Detect which cell encompasses the target text, then output its (x, y) center coordinate. 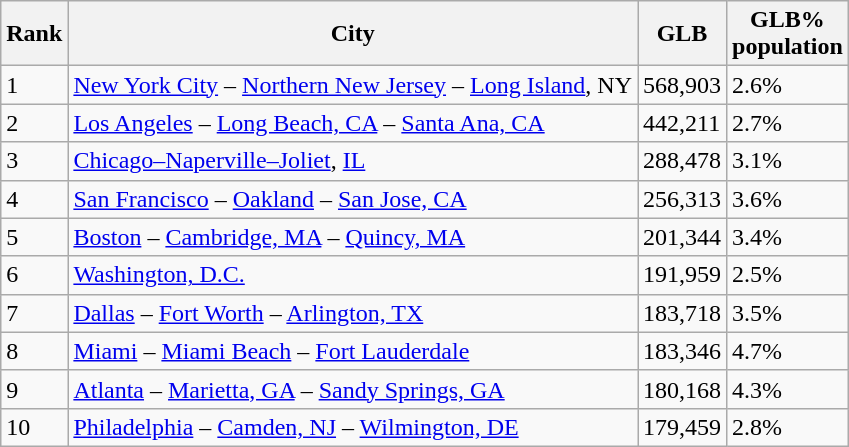
Atlanta – Marietta, GA – Sandy Springs, GA (353, 389)
442,211 (682, 123)
Dallas – Fort Worth – Arlington, TX (353, 313)
180,168 (682, 389)
Philadelphia – Camden, NJ – Wilmington, DE (353, 427)
3.6% (788, 199)
2 (34, 123)
179,459 (682, 427)
288,478 (682, 161)
256,313 (682, 199)
Rank (34, 34)
4.3% (788, 389)
Miami – Miami Beach – Fort Lauderdale (353, 351)
4.7% (788, 351)
7 (34, 313)
10 (34, 427)
2.8% (788, 427)
San Francisco – Oakland – San Jose, CA (353, 199)
Washington, D.C. (353, 275)
201,344 (682, 237)
183,718 (682, 313)
6 (34, 275)
3.4% (788, 237)
3.5% (788, 313)
GLB (682, 34)
1 (34, 85)
New York City – Northern New Jersey – Long Island, NY (353, 85)
5 (34, 237)
4 (34, 199)
3.1% (788, 161)
2.7% (788, 123)
8 (34, 351)
Boston – Cambridge, MA – Quincy, MA (353, 237)
183,346 (682, 351)
2.6% (788, 85)
City (353, 34)
Los Angeles – Long Beach, CA – Santa Ana, CA (353, 123)
9 (34, 389)
Chicago–Naperville–Joliet, IL (353, 161)
568,903 (682, 85)
191,959 (682, 275)
3 (34, 161)
2.5% (788, 275)
GLB% population (788, 34)
